Locate the cell with the specified text and output its (X, Y) center coordinate. 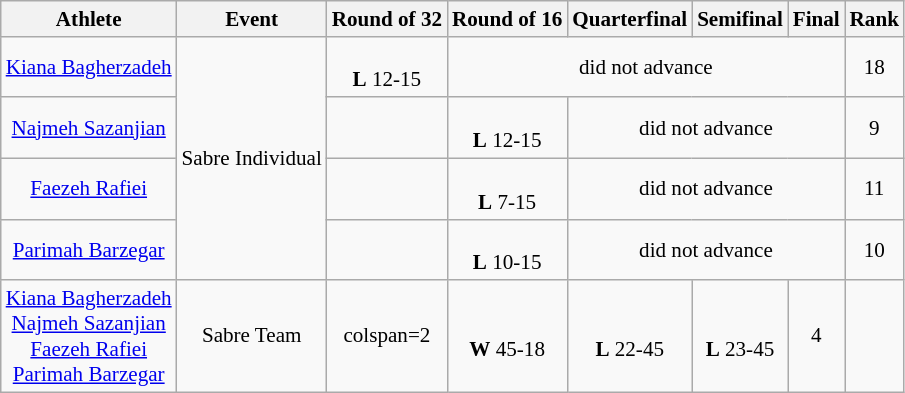
10 (874, 250)
Parimah Barzegar (89, 250)
Najmeh Sazanjian (89, 128)
Rank (874, 18)
Athlete (89, 18)
4 (816, 336)
Kiana BagherzadehNajmeh SazanjianFaezeh RafieiParimah Barzegar (89, 336)
Semifinal (740, 18)
L 10-15 (507, 250)
colspan=2 (387, 336)
11 (874, 188)
Kiana Bagherzadeh (89, 66)
Event (252, 18)
L 7-15 (507, 188)
L 23-45 (740, 336)
Quarterfinal (630, 18)
L 22-45 (630, 336)
9 (874, 128)
Faezeh Rafiei (89, 188)
18 (874, 66)
Sabre Team (252, 336)
Sabre Individual (252, 158)
Final (816, 18)
W 45-18 (507, 336)
Round of 16 (507, 18)
Round of 32 (387, 18)
